Return [x, y] of the center of cell containing provided text 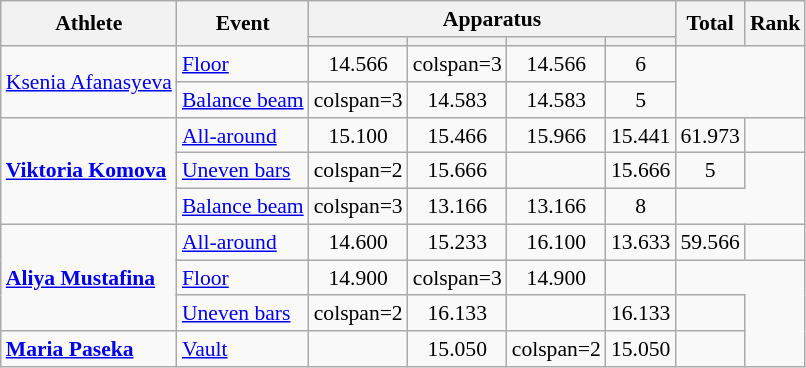
14.600 [358, 243]
Vault [243, 349]
15.100 [358, 136]
13.633 [640, 243]
Viktoria Komova [89, 172]
15.466 [458, 136]
15.441 [640, 136]
15.233 [458, 243]
Rank [776, 24]
Event [243, 24]
Aliya Mustafina [89, 278]
16.100 [556, 243]
59.566 [710, 243]
6 [640, 64]
15.966 [556, 136]
Ksenia Afanasyeva [89, 82]
Total [710, 24]
Athlete [89, 24]
61.973 [710, 136]
Apparatus [492, 19]
8 [640, 207]
Maria Paseka [89, 349]
